Scan for the cell matching the given text and deliver its [X, Y] coordinate at center. 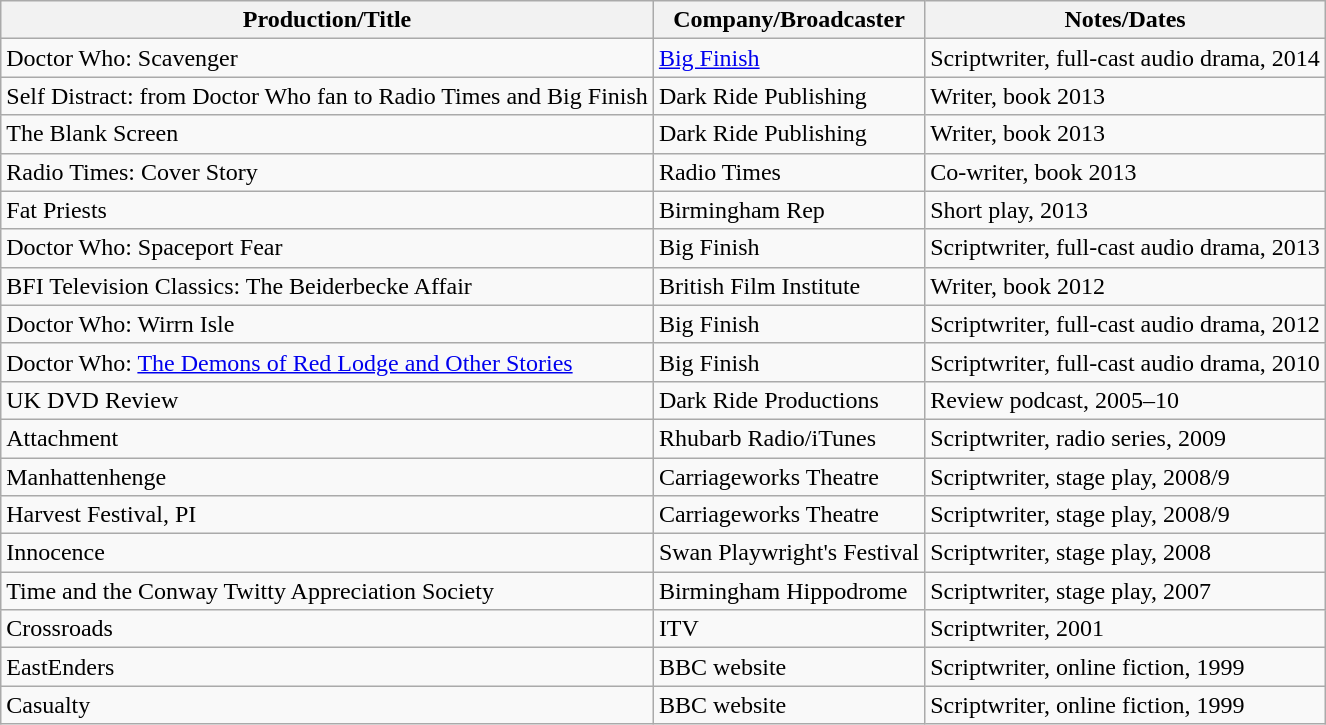
Scriptwriter, full-cast audio drama, 2010 [1126, 362]
Scriptwriter, radio series, 2009 [1126, 438]
Radio Times [788, 172]
UK DVD Review [328, 400]
Notes/Dates [1126, 20]
Birmingham Rep [788, 210]
Writer, book 2012 [1126, 286]
Scriptwriter, 2001 [1126, 629]
Doctor Who: The Demons of Red Lodge and Other Stories [328, 362]
Innocence [328, 553]
Birmingham Hippodrome [788, 591]
British Film Institute [788, 286]
Scriptwriter, stage play, 2007 [1126, 591]
Doctor Who: Spaceport Fear [328, 248]
Harvest Festival, PI [328, 515]
The Blank Screen [328, 134]
Fat Priests [328, 210]
Doctor Who: Wirrn Isle [328, 324]
Crossroads [328, 629]
Time and the Conway Twitty Appreciation Society [328, 591]
Review podcast, 2005–10 [1126, 400]
Doctor Who: Scavenger [328, 58]
Company/Broadcaster [788, 20]
Rhubarb Radio/iTunes [788, 438]
Short play, 2013 [1126, 210]
ITV [788, 629]
Manhattenhenge [328, 477]
Attachment [328, 438]
Self Distract: from Doctor Who fan to Radio Times and Big Finish [328, 96]
Dark Ride Productions [788, 400]
Scriptwriter, stage play, 2008 [1126, 553]
BFI Television Classics: The Beiderbecke Affair [328, 286]
Swan Playwright's Festival [788, 553]
Co-writer, book 2013 [1126, 172]
Scriptwriter, full-cast audio drama, 2014 [1126, 58]
Scriptwriter, full-cast audio drama, 2013 [1126, 248]
Radio Times: Cover Story [328, 172]
Production/Title [328, 20]
EastEnders [328, 667]
Casualty [328, 705]
Scriptwriter, full-cast audio drama, 2012 [1126, 324]
